Find where the given text appears and provide that cell's center as [x, y] coordinate. 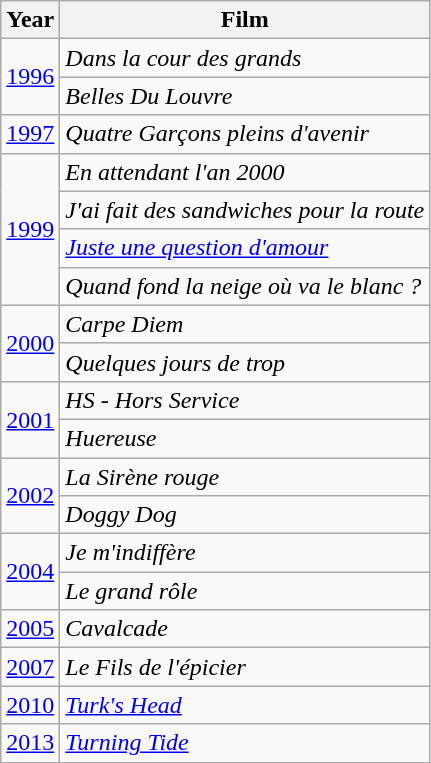
2005 [30, 629]
J'ai fait des sandwiches pour la route [245, 210]
2001 [30, 419]
Quand fond la neige où va le blanc ? [245, 286]
Dans la cour des grands [245, 58]
HS - Hors Service [245, 400]
2013 [30, 743]
Le Fils de l'épicier [245, 667]
Je m'indiffère [245, 553]
1999 [30, 229]
2002 [30, 496]
La Sirène rouge [245, 477]
2010 [30, 705]
Quelques jours de trop [245, 362]
Carpe Diem [245, 324]
Belles Du Louvre [245, 96]
Film [245, 20]
2007 [30, 667]
Year [30, 20]
1997 [30, 134]
Cavalcade [245, 629]
2004 [30, 572]
Turning Tide [245, 743]
Juste une question d'amour [245, 248]
1996 [30, 77]
Doggy Dog [245, 515]
Turk's Head [245, 705]
Le grand rôle [245, 591]
En attendant l'an 2000 [245, 172]
Huereuse [245, 438]
Quatre Garçons pleins d'avenir [245, 134]
2000 [30, 343]
